Return the [X, Y] coordinate for the center point of the cell that contains the specified text.  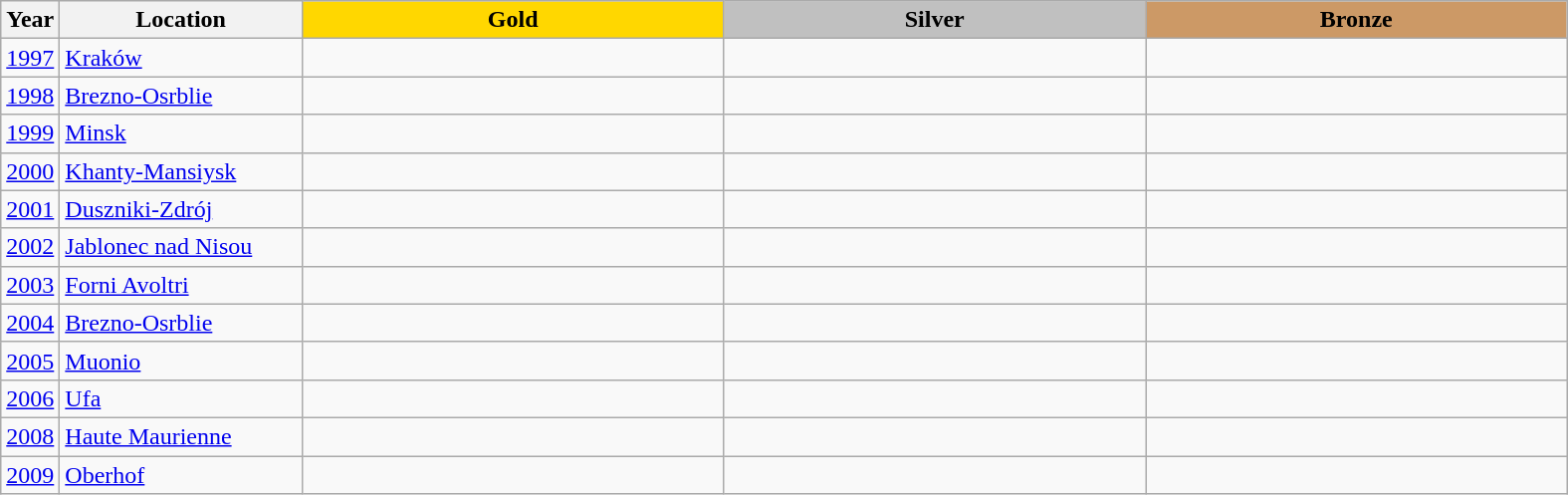
2006 [30, 398]
Ufa [181, 398]
Bronze [1356, 20]
Location [181, 20]
Year [30, 20]
1997 [30, 58]
2008 [30, 436]
Khanty-Mansiysk [181, 171]
Silver [935, 20]
Muonio [181, 361]
2003 [30, 285]
Jablonec nad Nisou [181, 247]
Minsk [181, 133]
2001 [30, 209]
2000 [30, 171]
Kraków [181, 58]
Forni Avoltri [181, 285]
1999 [30, 133]
2005 [30, 361]
Haute Maurienne [181, 436]
2002 [30, 247]
1998 [30, 96]
Oberhof [181, 475]
Duszniki-Zdrój [181, 209]
Gold [513, 20]
2009 [30, 475]
2004 [30, 323]
